Extract the [X, Y] coordinate from the center of the cell holding the provided text.  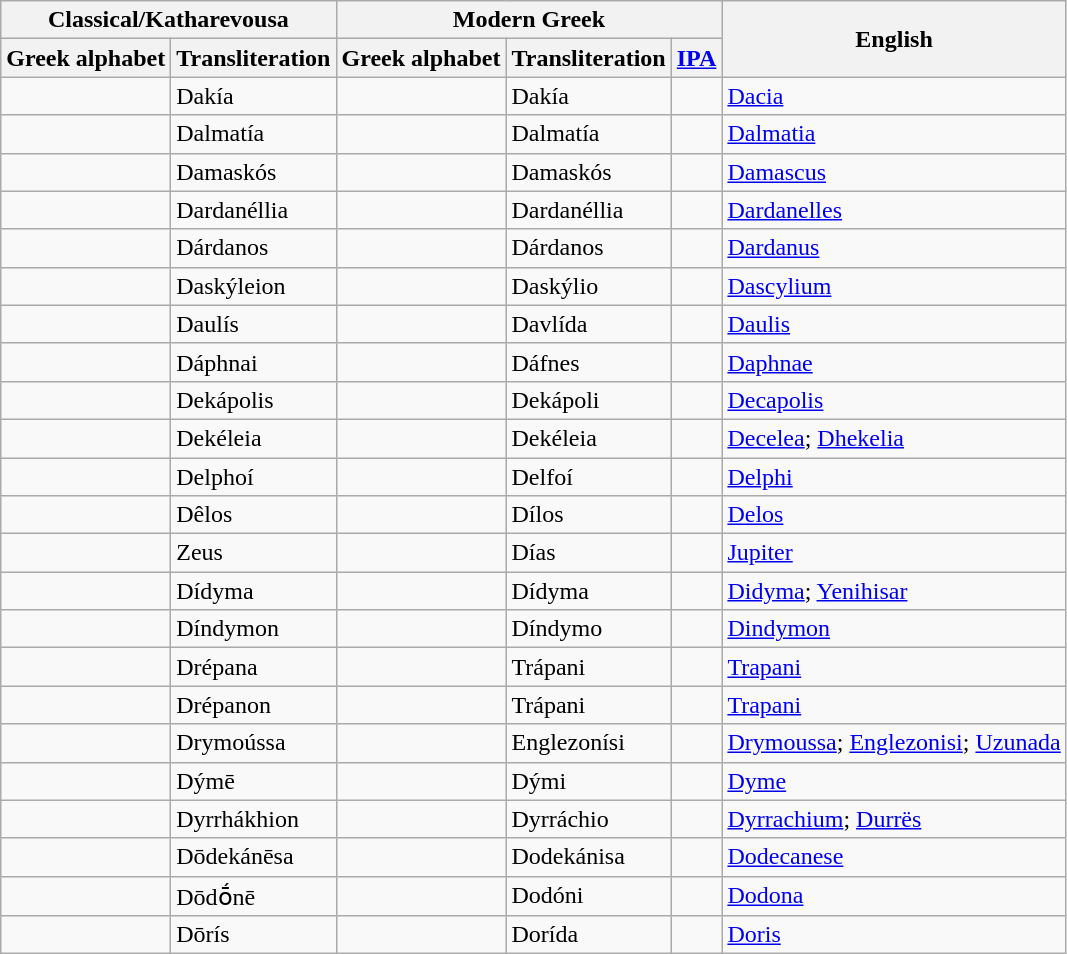
Delos [894, 515]
Dyrrachium; Durrës [894, 819]
Zeus [254, 553]
Dyrrhákhion [254, 819]
Drymoussa; Englezonisi; Uzunada [894, 743]
Dyrráchio [588, 819]
IPA [696, 58]
Jupiter [894, 553]
Dáfnes [588, 362]
Dardanelles [894, 210]
Dalmatia [894, 134]
Dýmē [254, 781]
Dindymon [894, 629]
Dōrís [254, 935]
Dardanus [894, 248]
Dodona [894, 896]
Dodecanese [894, 857]
Dêlos [254, 515]
Daulis [894, 324]
Damascus [894, 172]
Dorída [588, 935]
Dodóni [588, 896]
Decapolis [894, 400]
English [894, 39]
Daskýleion [254, 286]
Dekápolis [254, 400]
Días [588, 553]
Dými [588, 781]
Díndymon [254, 629]
Didyma; Yenihisar [894, 591]
Daphnae [894, 362]
Doris [894, 935]
Daulís [254, 324]
Dáphnai [254, 362]
Classical/Katharevousa [168, 20]
Dacia [894, 96]
Dílos [588, 515]
Drymoússa [254, 743]
Dascylium [894, 286]
Decelea; Dhekelia [894, 438]
Daskýlio [588, 286]
Dōdekánēsa [254, 857]
Dodekánisa [588, 857]
Davlída [588, 324]
Dyme [894, 781]
Modern Greek [529, 20]
Delphoí [254, 477]
Englezonísi [588, 743]
Delfoí [588, 477]
Drépana [254, 667]
Drépanon [254, 705]
Delphi [894, 477]
Díndymo [588, 629]
Dōdṓnē [254, 896]
Dekápoli [588, 400]
